Extract the (X, Y) coordinate from the center of the cell holding the provided text.  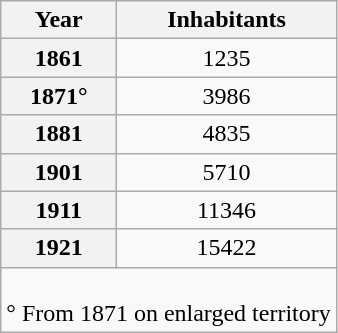
1921 (59, 248)
Year (59, 20)
4835 (226, 134)
1901 (59, 172)
11346 (226, 210)
15422 (226, 248)
1871° (59, 96)
1235 (226, 58)
1861 (59, 58)
Inhabitants (226, 20)
3986 (226, 96)
1911 (59, 210)
5710 (226, 172)
1881 (59, 134)
° From 1871 on enlarged territory (168, 300)
